Capture the cell that displays the provided text and extract its [X, Y] central coordinate. 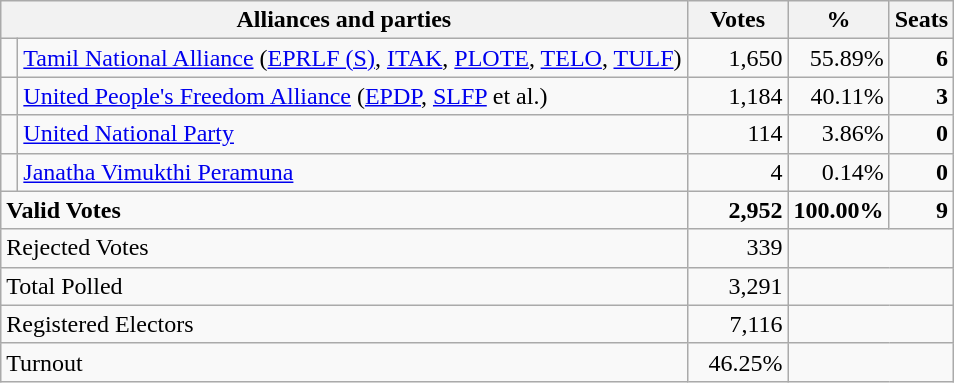
3.86% [838, 134]
9 [921, 210]
United People's Freedom Alliance (EPDP, SLFP et al.) [352, 96]
0.14% [838, 172]
4 [738, 172]
3,291 [738, 286]
Registered Electors [344, 324]
Turnout [344, 362]
Tamil National Alliance (EPRLF (S), ITAK, PLOTE, TELO, TULF) [352, 58]
Valid Votes [344, 210]
46.25% [738, 362]
Seats [921, 20]
Votes [738, 20]
3 [921, 96]
United National Party [352, 134]
100.00% [838, 210]
40.11% [838, 96]
% [838, 20]
1,184 [738, 96]
7,116 [738, 324]
Total Polled [344, 286]
339 [738, 248]
1,650 [738, 58]
Alliances and parties [344, 20]
6 [921, 58]
2,952 [738, 210]
Rejected Votes [344, 248]
114 [738, 134]
Janatha Vimukthi Peramuna [352, 172]
55.89% [838, 58]
